Capture the cell that displays the provided text and extract its (x, y) central coordinate. 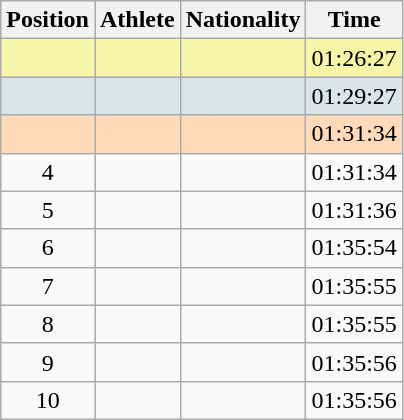
01:35:54 (354, 248)
Nationality (243, 20)
Position (48, 20)
Athlete (137, 20)
4 (48, 172)
Time (354, 20)
8 (48, 324)
5 (48, 210)
01:26:27 (354, 58)
01:29:27 (354, 96)
9 (48, 362)
6 (48, 248)
7 (48, 286)
01:31:36 (354, 210)
10 (48, 400)
